Extract the [x, y] coordinate from the center of the cell holding the provided text.  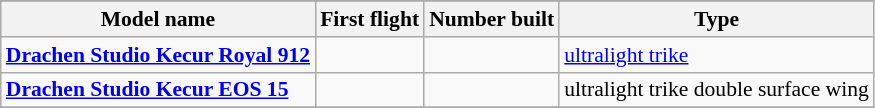
First flight [370, 19]
Model name [158, 19]
ultralight trike double surface wing [716, 90]
Number built [492, 19]
Drachen Studio Kecur EOS 15 [158, 90]
Type [716, 19]
ultralight trike [716, 55]
Drachen Studio Kecur Royal 912 [158, 55]
